Capture the cell that displays the provided text and extract its (X, Y) central coordinate. 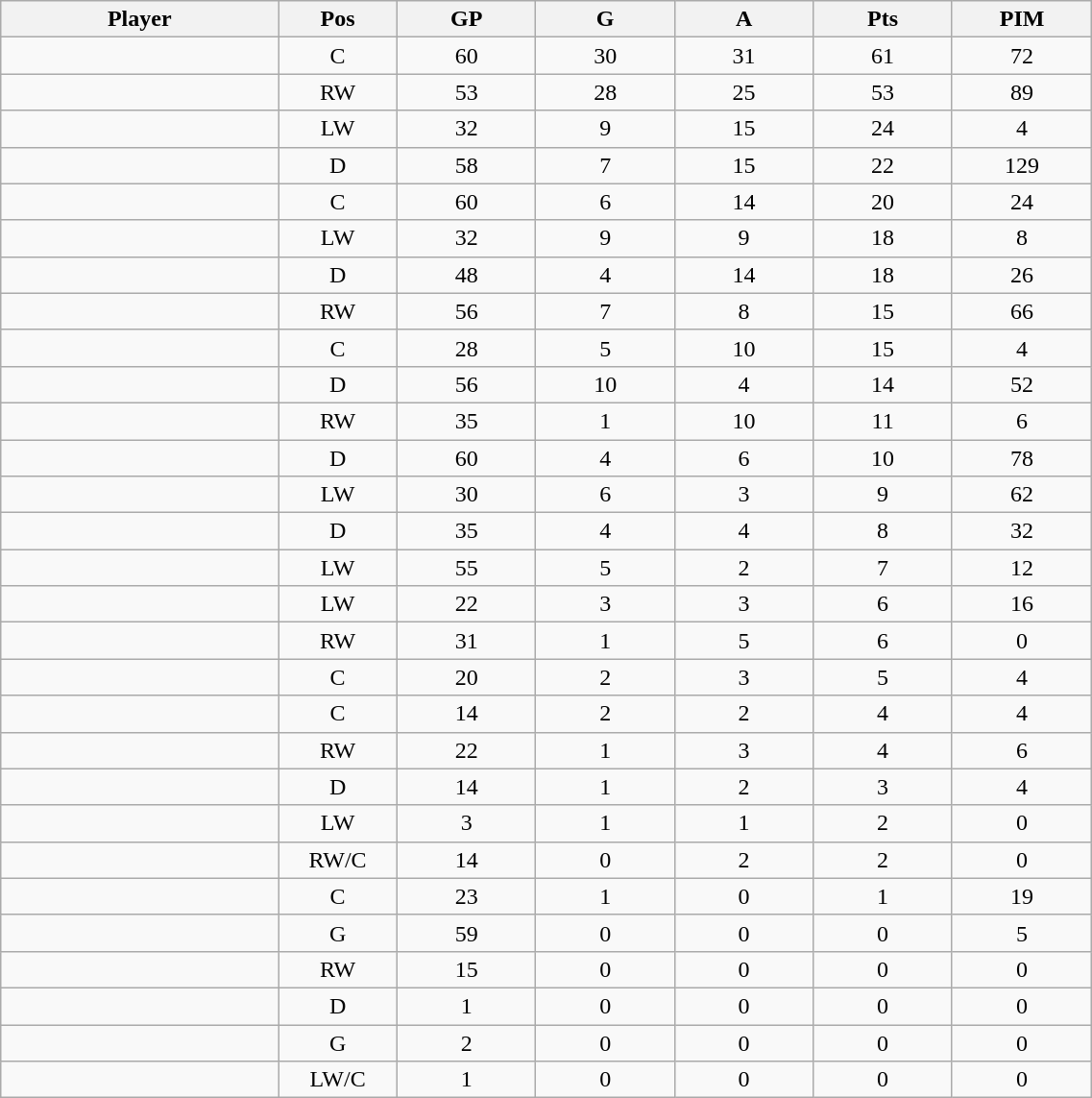
48 (466, 275)
61 (883, 56)
58 (466, 165)
PIM (1022, 19)
16 (1022, 604)
23 (466, 896)
66 (1022, 311)
Pts (883, 19)
25 (743, 92)
Player (140, 19)
78 (1022, 458)
55 (466, 568)
26 (1022, 275)
129 (1022, 165)
59 (466, 933)
GP (466, 19)
A (743, 19)
89 (1022, 92)
52 (1022, 384)
19 (1022, 896)
RW/C (338, 860)
72 (1022, 56)
62 (1022, 495)
12 (1022, 568)
LW/C (338, 1080)
11 (883, 421)
Pos (338, 19)
